Pinpoint the cell where the given text exists, returning its [X, Y] midpoint coordinate. 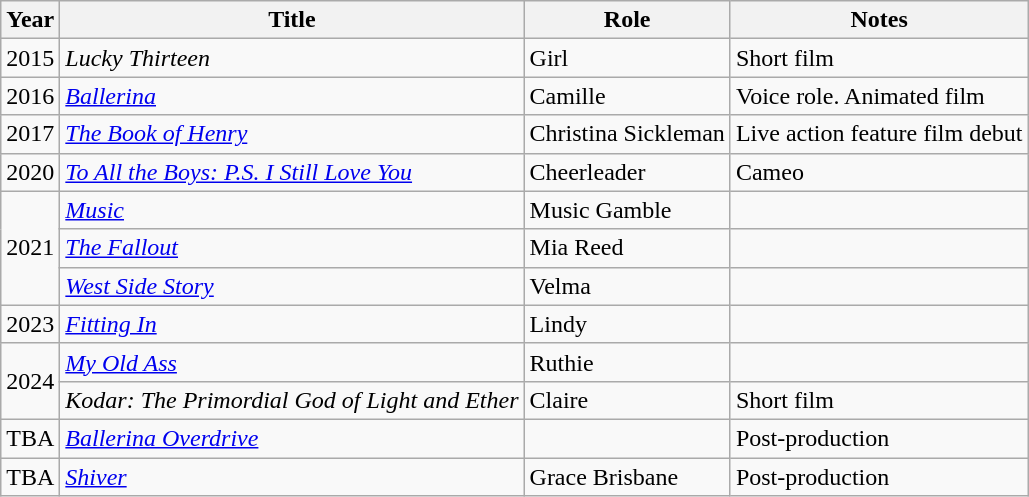
Fitting In [292, 324]
2017 [30, 134]
Velma [627, 286]
2016 [30, 96]
2020 [30, 172]
Ballerina Overdrive [292, 438]
Year [30, 20]
Role [627, 20]
Cheerleader [627, 172]
My Old Ass [292, 362]
Christina Sickleman [627, 134]
To All the Boys: P.S. I Still Love You [292, 172]
2024 [30, 381]
Live action feature film debut [879, 134]
Ballerina [292, 96]
Music Gamble [627, 210]
Mia Reed [627, 248]
The Book of Henry [292, 134]
The Fallout [292, 248]
2023 [30, 324]
Shiver [292, 477]
Ruthie [627, 362]
Notes [879, 20]
Lucky Thirteen [292, 58]
West Side Story [292, 286]
Kodar: The Primordial God of Light and Ether [292, 400]
Girl [627, 58]
Title [292, 20]
Lindy [627, 324]
Music [292, 210]
Voice role. Animated film [879, 96]
Cameo [879, 172]
2021 [30, 248]
2015 [30, 58]
Camille [627, 96]
Claire [627, 400]
Grace Brisbane [627, 477]
